Pinpoint the cell where the given text exists, returning its (X, Y) midpoint coordinate. 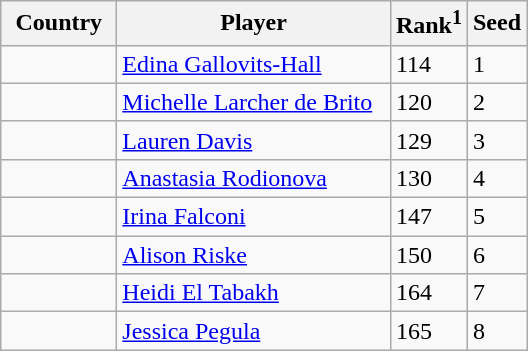
165 (428, 331)
Michelle Larcher de Brito (254, 102)
7 (496, 293)
8 (496, 331)
Anastasia Rodionova (254, 178)
Irina Falconi (254, 217)
Alison Riske (254, 255)
4 (496, 178)
6 (496, 255)
130 (428, 178)
150 (428, 255)
Country (59, 24)
Player (254, 24)
Heidi El Tabakh (254, 293)
164 (428, 293)
2 (496, 102)
Edina Gallovits-Hall (254, 64)
3 (496, 140)
Jessica Pegula (254, 331)
129 (428, 140)
5 (496, 217)
Seed (496, 24)
114 (428, 64)
120 (428, 102)
Lauren Davis (254, 140)
1 (496, 64)
Rank1 (428, 24)
147 (428, 217)
